Return the [x, y] coordinate for the center point of the cell that contains the specified text.  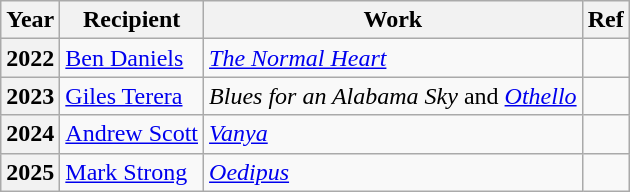
Work [394, 20]
2024 [30, 134]
Ben Daniels [132, 58]
Year [30, 20]
2025 [30, 172]
Vanya [394, 134]
Mark Strong [132, 172]
The Normal Heart [394, 58]
Ref [606, 20]
Andrew Scott [132, 134]
Blues for an Alabama Sky and Othello [394, 96]
Giles Terera [132, 96]
2022 [30, 58]
Recipient [132, 20]
Oedipus [394, 172]
2023 [30, 96]
